Extract the [X, Y] coordinate from the center of the cell holding the provided text.  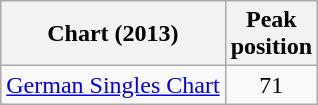
Chart (2013) [113, 34]
German Singles Chart [113, 85]
Peakposition [271, 34]
71 [271, 85]
